Return [x, y] of the center of cell containing provided text 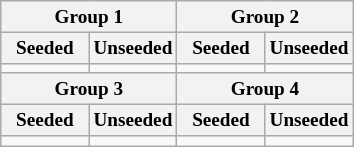
Group 3 [89, 89]
Group 1 [89, 17]
Group 2 [265, 17]
Group 4 [265, 89]
